Return the [x, y] coordinate for the center point of the cell that contains the specified text.  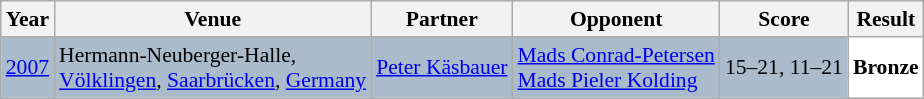
Peter Käsbauer [442, 68]
Hermann-Neuberger-Halle,Völklingen, Saarbrücken, Germany [212, 68]
Mads Conrad-Petersen Mads Pieler Kolding [616, 68]
Opponent [616, 19]
Result [886, 19]
2007 [28, 68]
Year [28, 19]
15–21, 11–21 [784, 68]
Bronze [886, 68]
Partner [442, 19]
Venue [212, 19]
Score [784, 19]
